Determine the (x, y) coordinate at the center of the cell enclosing the given text.  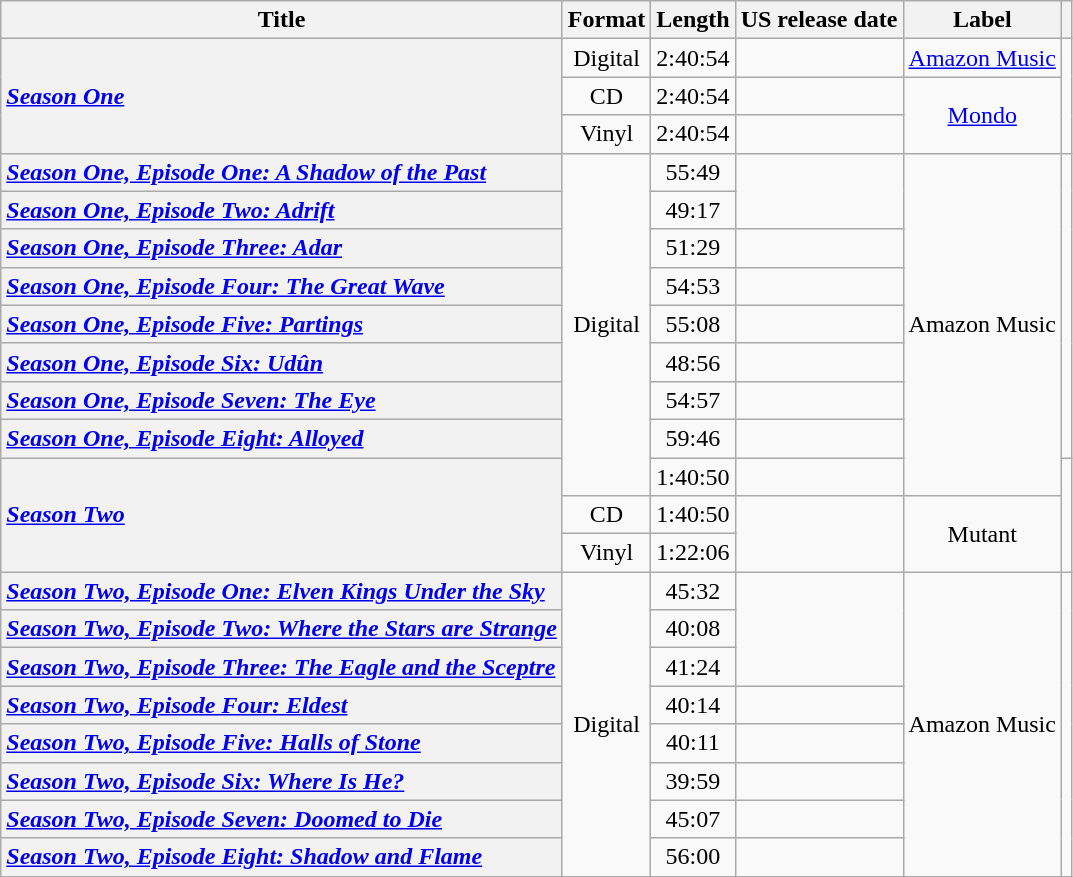
Season Two (282, 515)
40:08 (693, 629)
45:32 (693, 591)
55:08 (693, 324)
Season One, Episode Eight: Alloyed (282, 438)
Label (982, 20)
56:00 (693, 857)
54:53 (693, 286)
Season Two, Episode Two: Where the Stars are Strange (282, 629)
51:29 (693, 248)
Season One, Episode Six: Udûn (282, 362)
45:07 (693, 819)
Season Two, Episode Eight: Shadow and Flame (282, 857)
1:22:06 (693, 553)
48:56 (693, 362)
Season One, Episode Five: Partings (282, 324)
Title (282, 20)
Season One, Episode Seven: The Eye (282, 400)
Mutant (982, 534)
40:14 (693, 705)
Season Two, Episode Four: Eldest (282, 705)
55:49 (693, 172)
54:57 (693, 400)
Season Two, Episode Six: Where Is He? (282, 781)
Season One, Episode Three: Adar (282, 248)
Season One, Episode One: A Shadow of the Past (282, 172)
Season Two, Episode Seven: Doomed to Die (282, 819)
49:17 (693, 210)
US release date (819, 20)
Mondo (982, 115)
Season One, Episode Two: Adrift (282, 210)
41:24 (693, 667)
Season One (282, 96)
Season Two, Episode One: Elven Kings Under the Sky (282, 591)
Season One, Episode Four: The Great Wave (282, 286)
Length (693, 20)
39:59 (693, 781)
59:46 (693, 438)
40:11 (693, 743)
Season Two, Episode Three: The Eagle and the Sceptre (282, 667)
Format (606, 20)
Season Two, Episode Five: Halls of Stone (282, 743)
